Locate the cell with the specified text and output its (x, y) center coordinate. 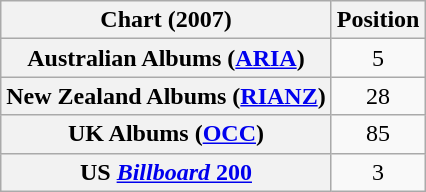
5 (378, 58)
Position (378, 20)
Australian Albums (ARIA) (166, 58)
New Zealand Albums (RIANZ) (166, 96)
3 (378, 172)
Chart (2007) (166, 20)
28 (378, 96)
US Billboard 200 (166, 172)
UK Albums (OCC) (166, 134)
85 (378, 134)
